From the cell containing the given text, extract its center point as (x, y) coordinate. 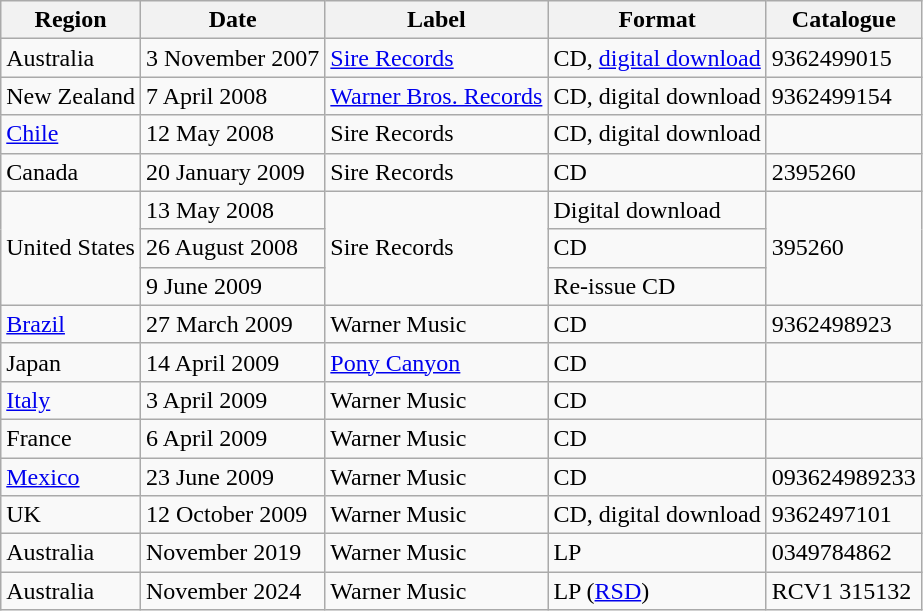
6 April 2009 (232, 438)
RCV1 315132 (844, 591)
France (71, 438)
November 2019 (232, 553)
26 August 2008 (232, 248)
9362499154 (844, 96)
9362499015 (844, 58)
0349784862 (844, 553)
Format (657, 20)
9362498923 (844, 324)
9 June 2009 (232, 286)
Italy (71, 400)
27 March 2009 (232, 324)
Pony Canyon (436, 362)
395260 (844, 248)
2395260 (844, 172)
093624989233 (844, 477)
9362497101 (844, 515)
November 2024 (232, 591)
Canada (71, 172)
3 November 2007 (232, 58)
23 June 2009 (232, 477)
13 May 2008 (232, 210)
20 January 2009 (232, 172)
Japan (71, 362)
New Zealand (71, 96)
3 April 2009 (232, 400)
Mexico (71, 477)
Label (436, 20)
12 October 2009 (232, 515)
UK (71, 515)
Warner Bros. Records (436, 96)
7 April 2008 (232, 96)
LP (RSD) (657, 591)
Catalogue (844, 20)
LP (657, 553)
Date (232, 20)
United States (71, 248)
Region (71, 20)
14 April 2009 (232, 362)
Brazil (71, 324)
12 May 2008 (232, 134)
Digital download (657, 210)
Chile (71, 134)
Re-issue CD (657, 286)
